From the cell containing the given text, extract its center point as [X, Y] coordinate. 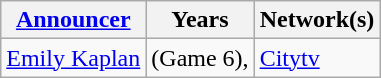
Citytv [317, 58]
Network(s) [317, 20]
Emily Kaplan [74, 58]
Years [200, 20]
(Game 6), [200, 58]
Announcer [74, 20]
